Provide the (X, Y) coordinate of the cell's center where the given text is located.  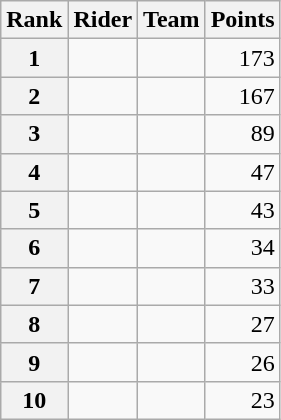
8 (34, 324)
9 (34, 362)
27 (242, 324)
Points (242, 20)
5 (34, 210)
26 (242, 362)
34 (242, 248)
7 (34, 286)
Rider (103, 20)
2 (34, 96)
6 (34, 248)
4 (34, 172)
3 (34, 134)
10 (34, 400)
89 (242, 134)
173 (242, 58)
167 (242, 96)
47 (242, 172)
Team (172, 20)
1 (34, 58)
23 (242, 400)
43 (242, 210)
Rank (34, 20)
33 (242, 286)
